Locate the cell with the specified text and output its [x, y] center coordinate. 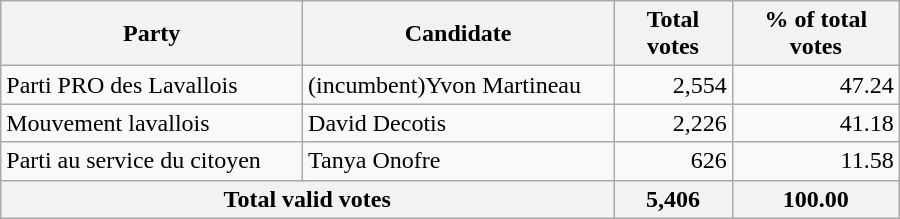
Parti au service du citoyen [152, 161]
Party [152, 34]
% of total votes [816, 34]
Tanya Onofre [458, 161]
5,406 [674, 199]
47.24 [816, 85]
Total valid votes [308, 199]
2,554 [674, 85]
11.58 [816, 161]
626 [674, 161]
100.00 [816, 199]
41.18 [816, 123]
2,226 [674, 123]
Total votes [674, 34]
David Decotis [458, 123]
Candidate [458, 34]
Mouvement lavallois [152, 123]
Parti PRO des Lavallois [152, 85]
(incumbent)Yvon Martineau [458, 85]
